Output the [X, Y] coordinate of the center of the cell containing the given text.  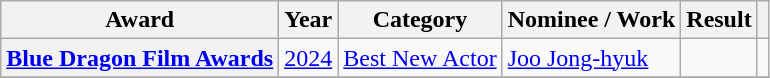
Best New Actor [420, 58]
Year [308, 20]
2024 [308, 58]
Joo Jong-hyuk [592, 58]
Category [420, 20]
Result [719, 20]
Nominee / Work [592, 20]
Award [140, 20]
Blue Dragon Film Awards [140, 58]
